Return (x, y) of the center of cell containing provided text 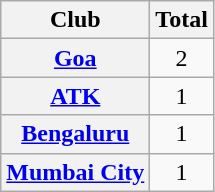
Goa (76, 58)
Bengaluru (76, 134)
ATK (76, 96)
Total (182, 20)
2 (182, 58)
Mumbai City (76, 172)
Club (76, 20)
